Output the (x, y) coordinate of the center of the cell containing the given text.  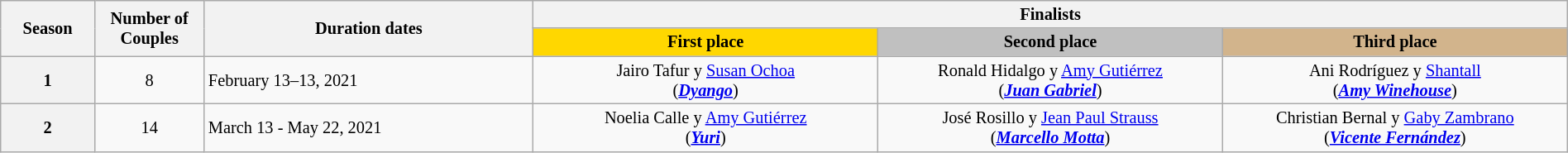
Noelia Calle y Amy Gutiérrez(Yuri) (706, 127)
8 (149, 80)
Number ofCouples (149, 28)
Third place (1394, 42)
First place (706, 42)
Finalists (1050, 14)
14 (149, 127)
Ani Rodríguez y Shantall(Amy Winehouse) (1394, 80)
February 13–13, 2021 (369, 80)
Second place (1050, 42)
Christian Bernal y Gaby Zambrano(Vicente Fernández) (1394, 127)
Season (48, 28)
March 13 - May 22, 2021 (369, 127)
Duration dates (369, 28)
Jairo Tafur y Susan Ochoa(Dyango) (706, 80)
Ronald Hidalgo y Amy Gutiérrez(Juan Gabriel) (1050, 80)
1 (48, 80)
José Rosillo y Jean Paul Strauss(Marcello Motta) (1050, 127)
2 (48, 127)
